Capture the cell that displays the provided text and extract its (X, Y) central coordinate. 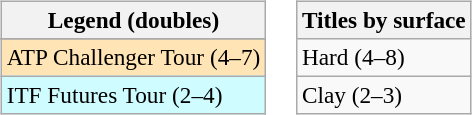
ITF Futures Tour (2–4) (133, 95)
Legend (doubles) (133, 20)
ATP Challenger Tour (4–7) (133, 57)
Hard (4–8) (384, 57)
Clay (2–3) (384, 95)
Titles by surface (384, 20)
